Find where the given text appears and provide that cell's center as [x, y] coordinate. 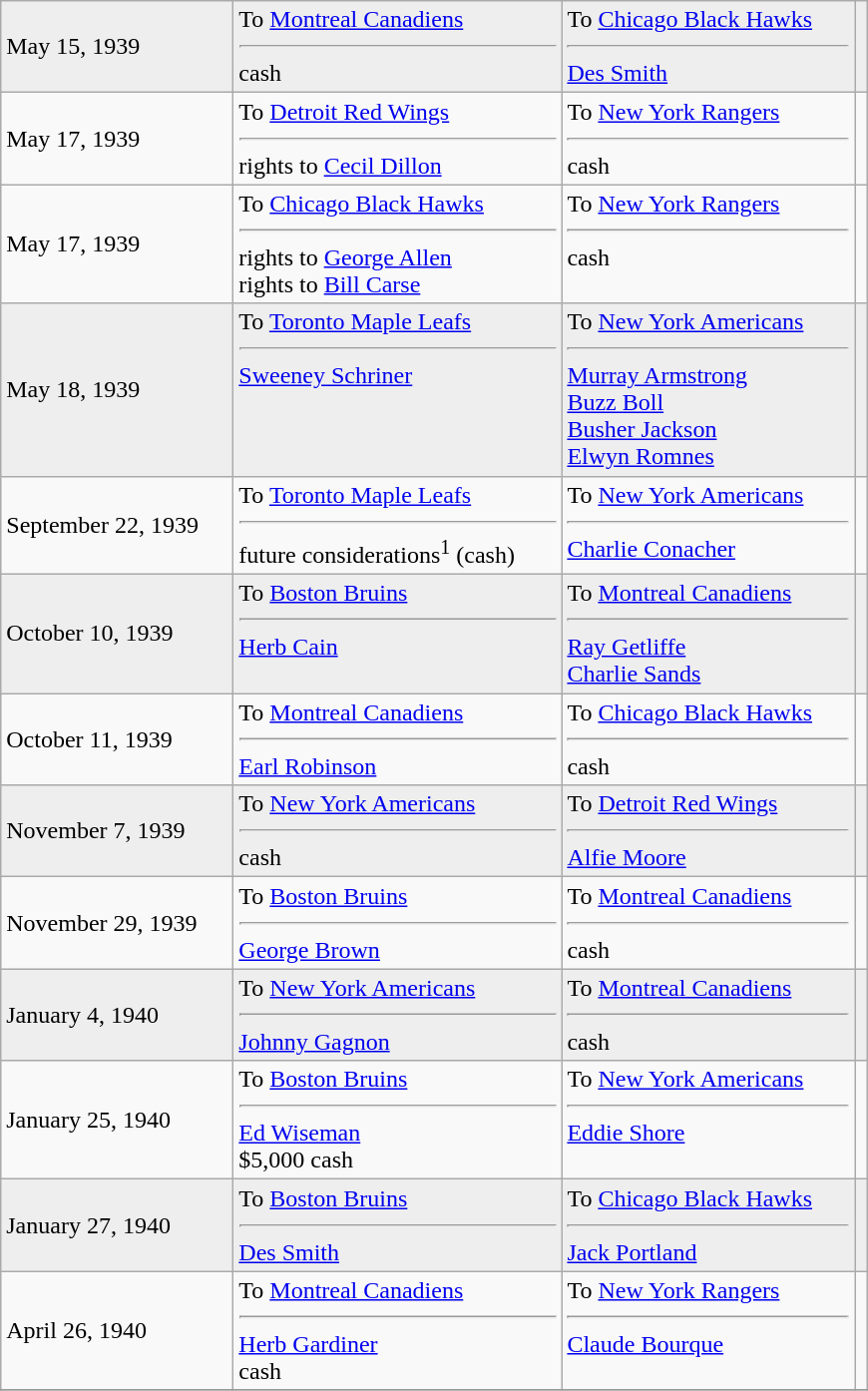
To Boston BruinsEd Wiseman$5,000 cash [397, 1120]
January 4, 1940 [118, 1015]
To Detroit Red Wingsrights to Cecil Dillon [397, 139]
To Detroit Red WingsAlfie Moore [708, 831]
To Toronto Maple Leafsfuture considerations1 (cash) [397, 525]
To New York Americanscash [397, 831]
September 22, 1939 [118, 525]
To New York RangersClaude Bourque [708, 1331]
To New York AmericansJohnny Gagnon [397, 1015]
April 26, 1940 [118, 1331]
May 15, 1939 [118, 47]
To Chicago Black Hawkscash [708, 739]
November 7, 1939 [118, 831]
To New York Americans Charlie Conacher [708, 525]
To Montreal CanadiensRay GetliffeCharlie Sands [708, 635]
May 18, 1939 [118, 389]
To Montreal CanadiensEarl Robinson [397, 739]
To Boston BruinsDes Smith [397, 1225]
January 27, 1940 [118, 1225]
January 25, 1940 [118, 1120]
To Chicago Black HawksDes Smith [708, 47]
To Montreal CanadiensHerb Gardinercash [397, 1331]
October 10, 1939 [118, 635]
To Boston BruinsHerb Cain [397, 635]
To Boston BruinsGeorge Brown [397, 923]
To New York AmericansEddie Shore [708, 1120]
To New York Americans Murray ArmstrongBuzz BollBusher JacksonElwyn Romnes [708, 389]
October 11, 1939 [118, 739]
November 29, 1939 [118, 923]
To Chicago Black Hawksrights to George Allenrights to Bill Carse [397, 243]
To Chicago Black HawksJack Portland [708, 1225]
To Toronto Maple LeafsSweeney Schriner [397, 389]
